Search for the cell housing the specified text and yield its [x, y] center coordinate. 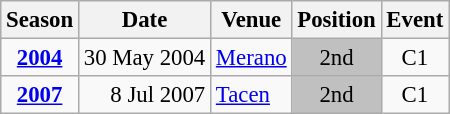
8 Jul 2007 [144, 95]
Date [144, 20]
Merano [252, 58]
2007 [40, 95]
Event [415, 20]
Season [40, 20]
Venue [252, 20]
2004 [40, 58]
Tacen [252, 95]
30 May 2004 [144, 58]
Position [336, 20]
